Return the [x, y] coordinate for the center point of the cell that contains the specified text.  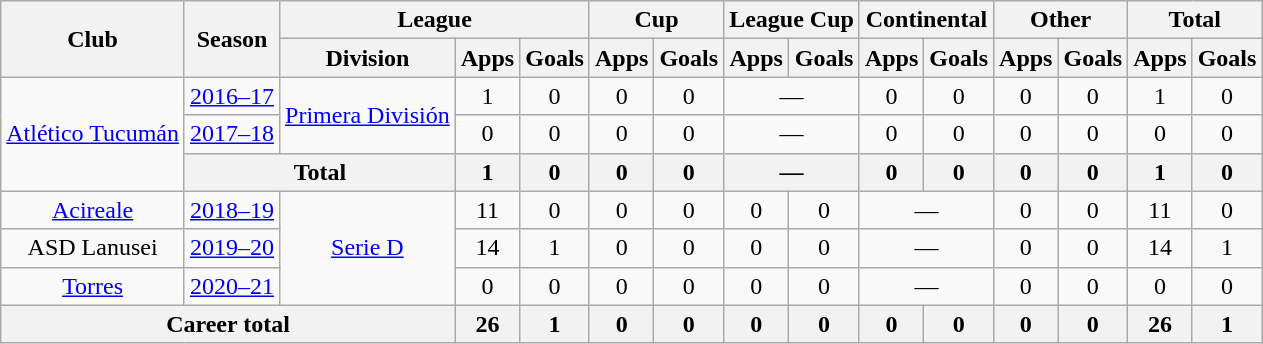
Division [368, 58]
2019–20 [232, 248]
League [435, 20]
2018–19 [232, 210]
Primera División [368, 115]
2017–18 [232, 134]
Atlético Tucumán [93, 134]
League Cup [792, 20]
Torres [93, 286]
2020–21 [232, 286]
Cup [656, 20]
Acireale [93, 210]
Continental [926, 20]
ASD Lanusei [93, 248]
Club [93, 39]
Serie D [368, 248]
2016–17 [232, 96]
Other [1061, 20]
Season [232, 39]
Career total [228, 324]
